Output the [X, Y] coordinate of the center of the cell containing the given text.  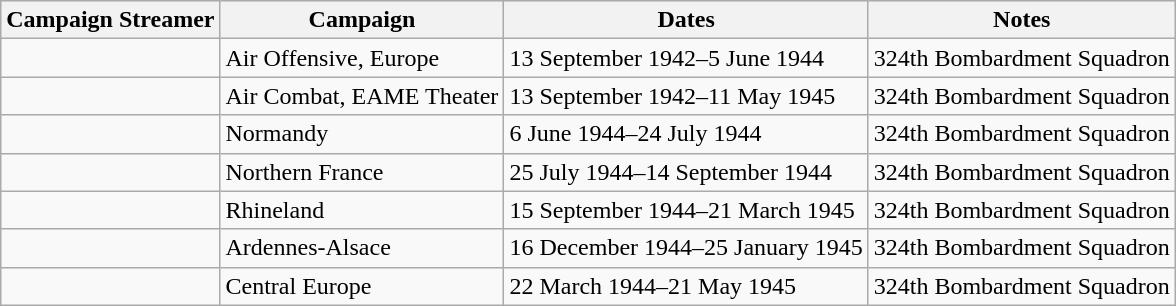
13 September 1942–11 May 1945 [686, 96]
Notes [1022, 20]
Campaign [362, 20]
Air Combat, EAME Theater [362, 96]
6 June 1944–24 July 1944 [686, 134]
Air Offensive, Europe [362, 58]
16 December 1944–25 January 1945 [686, 248]
Central Europe [362, 286]
Dates [686, 20]
Normandy [362, 134]
13 September 1942–5 June 1944 [686, 58]
Rhineland [362, 210]
Ardennes-Alsace [362, 248]
22 March 1944–21 May 1945 [686, 286]
15 September 1944–21 March 1945 [686, 210]
Northern France [362, 172]
Campaign Streamer [110, 20]
25 July 1944–14 September 1944 [686, 172]
